Pinpoint the cell where the given text exists, returning its [x, y] midpoint coordinate. 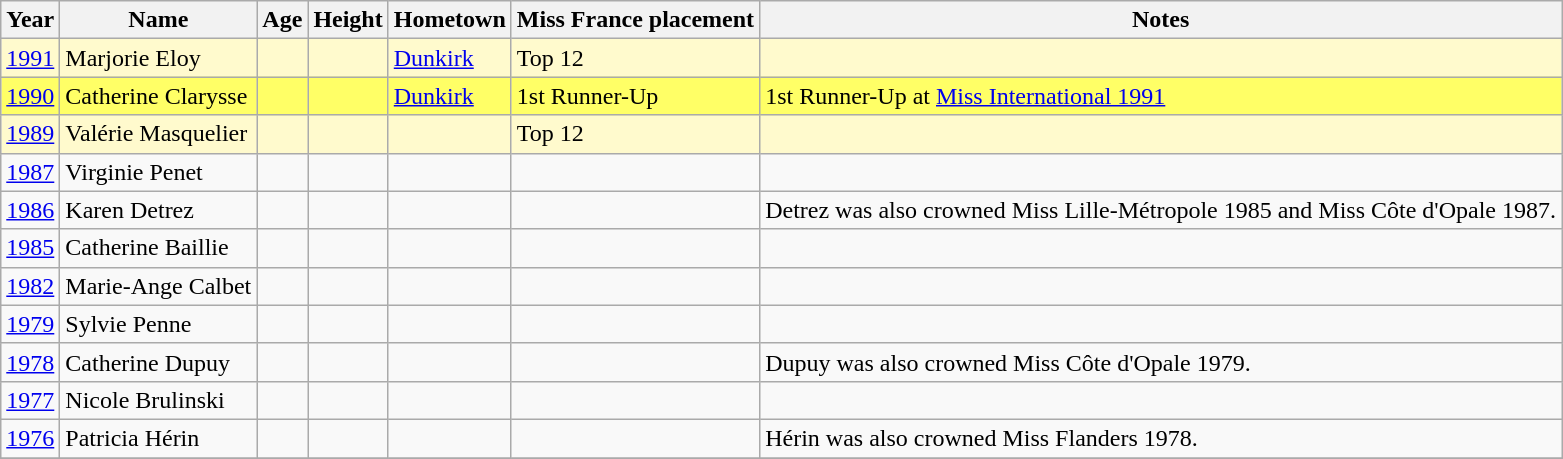
1990 [30, 96]
1st Runner-Up [635, 96]
1st Runner-Up at Miss International 1991 [1161, 96]
Virginie Penet [158, 172]
Catherine Dupuy [158, 362]
Hometown [450, 20]
Year [30, 20]
1989 [30, 134]
Dupuy was also crowned Miss Côte d'Opale 1979. [1161, 362]
1982 [30, 286]
Patricia Hérin [158, 438]
Catherine Baillie [158, 248]
1991 [30, 58]
Catherine Clarysse [158, 96]
Height [348, 20]
Sylvie Penne [158, 324]
1987 [30, 172]
1986 [30, 210]
1979 [30, 324]
Name [158, 20]
1978 [30, 362]
Hérin was also crowned Miss Flanders 1978. [1161, 438]
Nicole Brulinski [158, 400]
Notes [1161, 20]
1977 [30, 400]
Marie-Ange Calbet [158, 286]
1985 [30, 248]
Marjorie Eloy [158, 58]
1976 [30, 438]
Miss France placement [635, 20]
Karen Detrez [158, 210]
Valérie Masquelier [158, 134]
Age [282, 20]
Detrez was also crowned Miss Lille-Métropole 1985 and Miss Côte d'Opale 1987. [1161, 210]
